Output the [X, Y] coordinate of the center of the cell containing the given text.  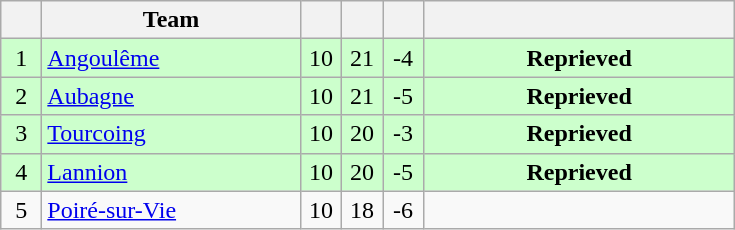
1 [22, 58]
5 [22, 210]
-3 [402, 134]
-6 [402, 210]
Lannion [172, 172]
4 [22, 172]
2 [22, 96]
Poiré-sur-Vie [172, 210]
Aubagne [172, 96]
3 [22, 134]
Team [172, 20]
18 [362, 210]
Tourcoing [172, 134]
Angoulême [172, 58]
-4 [402, 58]
